Identify which cell holds the provided text, then report its [X, Y] central coordinate. 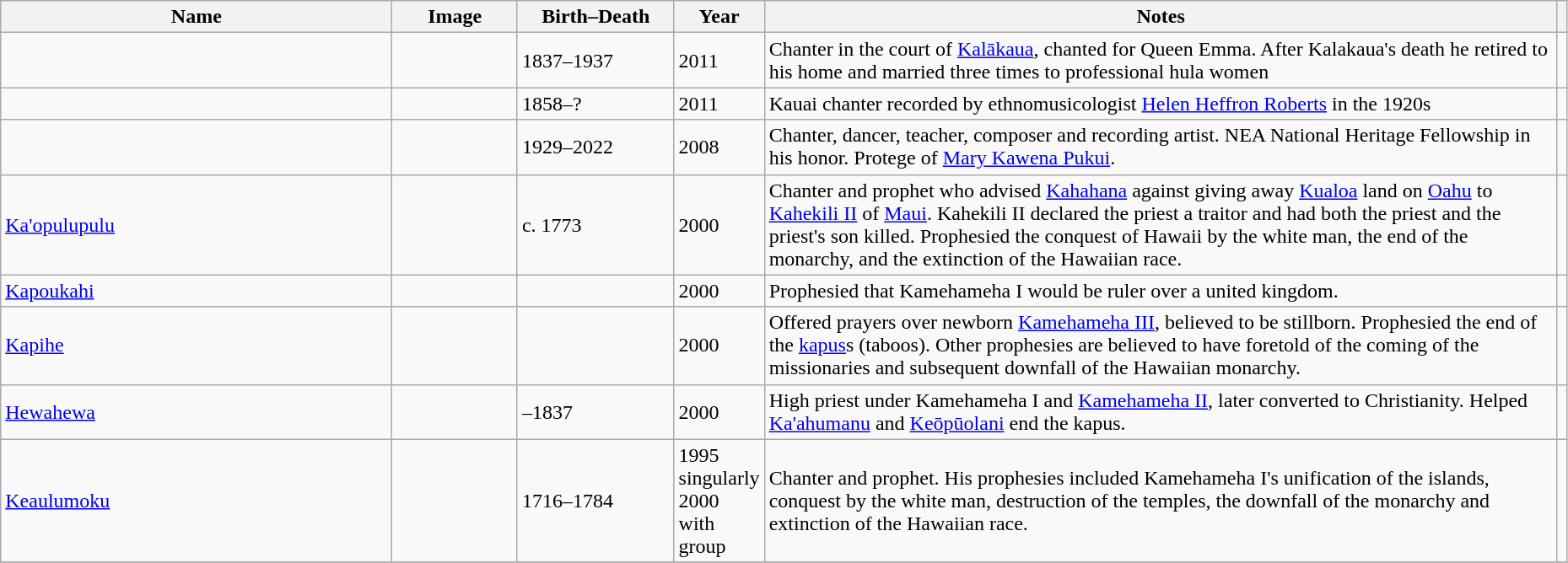
1837–1937 [595, 61]
1716–1784 [595, 501]
1929–2022 [595, 147]
Year [719, 17]
Notes [1161, 17]
2008 [719, 147]
1858–? [595, 104]
Chanter, dancer, teacher, composer and recording artist. NEA National Heritage Fellowship in his honor. Protege of Mary Kawena Pukui. [1161, 147]
Keaulumoku [197, 501]
Kauai chanter recorded by ethnomusicologist Helen Heffron Roberts in the 1920s [1161, 104]
Prophesied that Kamehameha I would be ruler over a united kingdom. [1161, 291]
–1837 [595, 411]
Image [455, 17]
Name [197, 17]
Hewahewa [197, 411]
Kapihe [197, 346]
Ka'opulupulu [197, 224]
Birth–Death [595, 17]
Kapoukahi [197, 291]
c. 1773 [595, 224]
High priest under Kamehameha I and Kamehameha II, later converted to Christianity. Helped Ka'ahumanu and Keōpūolani end the kapus. [1161, 411]
1995 singularly2000 with group [719, 501]
